Locate the cell with the specified text and output its [X, Y] center coordinate. 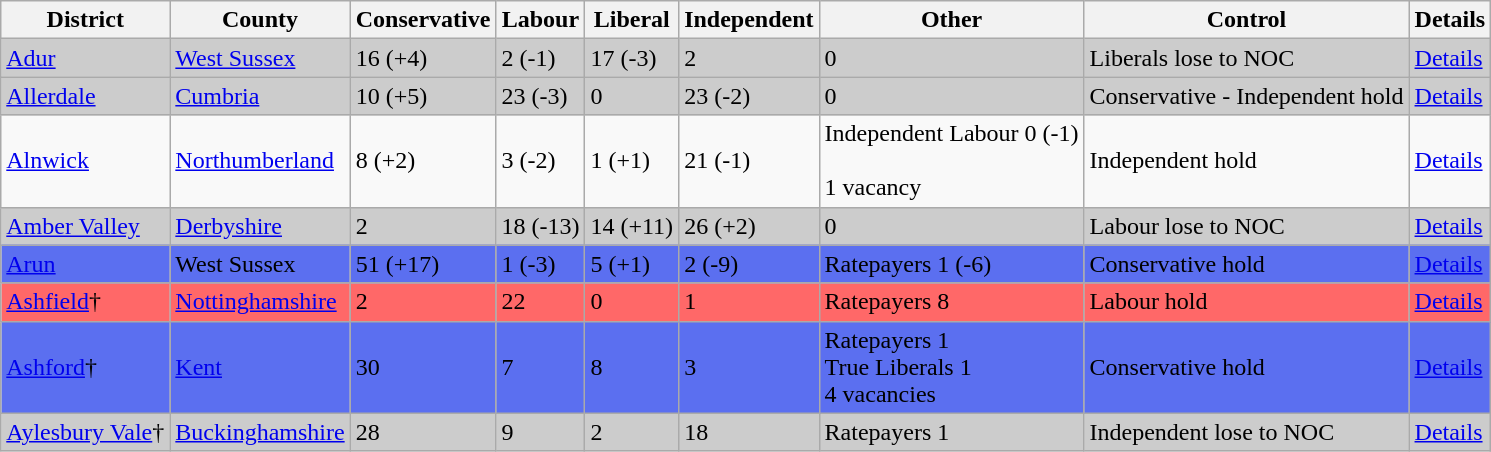
Cumbria [260, 96]
3 [749, 367]
2 (-1) [540, 58]
Liberals lose to NOC [1246, 58]
Northumberland [260, 161]
14 (+11) [632, 226]
Conservative [423, 20]
Labour hold [1246, 302]
Other [952, 20]
Liberal [632, 20]
County [260, 20]
Nottinghamshire [260, 302]
Allerdale [86, 96]
10 (+5) [423, 96]
Aylesbury Vale† [86, 432]
Labour [540, 20]
Ashfield† [86, 302]
5 (+1) [632, 264]
22 [540, 302]
23 (-3) [540, 96]
Arun [86, 264]
30 [423, 367]
8 (+2) [423, 161]
Conservative - Independent hold [1246, 96]
Ashford† [86, 367]
28 [423, 432]
21 (-1) [749, 161]
Derbyshire [260, 226]
26 (+2) [749, 226]
Independent [749, 20]
Alnwick [86, 161]
Ratepayers 1 [952, 432]
1 (+1) [632, 161]
8 [632, 367]
Independent Labour 0 (-1)1 vacancy [952, 161]
18 [749, 432]
Independent lose to NOC [1246, 432]
Adur [86, 58]
Independent hold [1246, 161]
1 [749, 302]
Ratepayers 8 [952, 302]
17 (-3) [632, 58]
Amber Valley [86, 226]
Control [1246, 20]
23 (-2) [749, 96]
District [86, 20]
Ratepayers 1 (-6) [952, 264]
Buckinghamshire [260, 432]
7 [540, 367]
3 (-2) [540, 161]
16 (+4) [423, 58]
1 (-3) [540, 264]
9 [540, 432]
Kent [260, 367]
Labour lose to NOC [1246, 226]
18 (-13) [540, 226]
Ratepayers 1 True Liberals 14 vacancies [952, 367]
2 (-9) [749, 264]
51 (+17) [423, 264]
